Scan for the cell matching the given text and deliver its (x, y) coordinate at center. 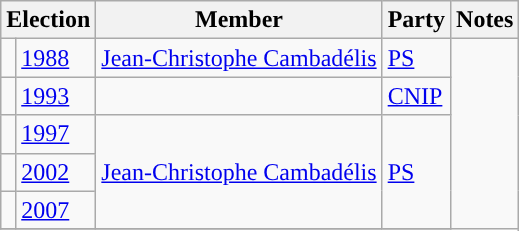
2002 (56, 172)
Election (48, 20)
Notes (485, 20)
2007 (56, 210)
1988 (56, 58)
1997 (56, 134)
Member (239, 20)
1993 (56, 96)
Party (416, 20)
CNIP (416, 96)
